Return [x, y] of the center of cell containing provided text 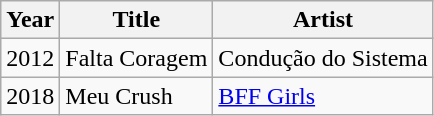
Condução do Sistema [323, 58]
Title [136, 20]
2012 [30, 58]
BFF Girls [323, 96]
Year [30, 20]
Meu Crush [136, 96]
Artist [323, 20]
Falta Coragem [136, 58]
2018 [30, 96]
